From the cell containing the given text, extract its center point as (X, Y) coordinate. 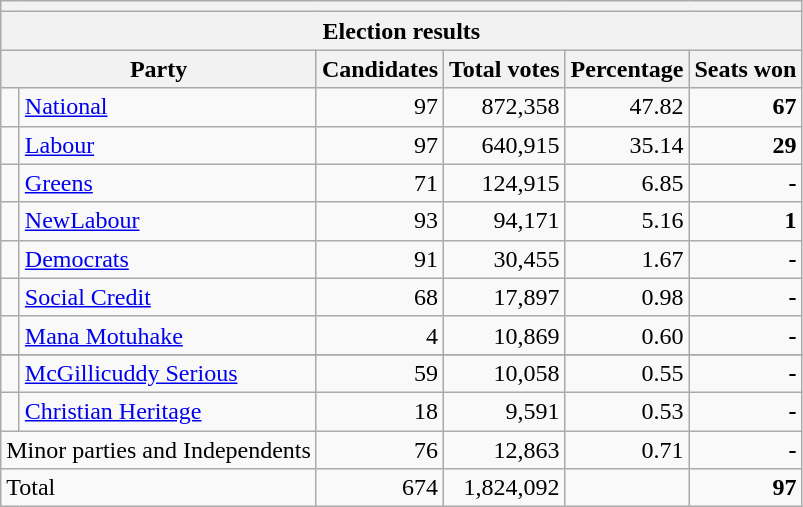
17,897 (505, 297)
Total votes (505, 69)
Party (159, 69)
68 (380, 297)
0.98 (627, 297)
Percentage (627, 69)
674 (380, 488)
76 (380, 449)
Minor parties and Independents (159, 449)
Election results (402, 31)
National (168, 107)
McGillicuddy Serious (168, 373)
Mana Motuhake (168, 335)
10,058 (505, 373)
30,455 (505, 259)
0.53 (627, 411)
Christian Heritage (168, 411)
1,824,092 (505, 488)
71 (380, 183)
91 (380, 259)
5.16 (627, 221)
Candidates (380, 69)
640,915 (505, 145)
35.14 (627, 145)
0.60 (627, 335)
NewLabour (168, 221)
67 (746, 107)
12,863 (505, 449)
4 (380, 335)
1.67 (627, 259)
124,915 (505, 183)
0.71 (627, 449)
Labour (168, 145)
93 (380, 221)
29 (746, 145)
18 (380, 411)
Democrats (168, 259)
47.82 (627, 107)
Total (159, 488)
9,591 (505, 411)
872,358 (505, 107)
10,869 (505, 335)
Social Credit (168, 297)
1 (746, 221)
Seats won (746, 69)
0.55 (627, 373)
59 (380, 373)
Greens (168, 183)
6.85 (627, 183)
94,171 (505, 221)
